Determine the [x, y] coordinate at the center of the cell enclosing the given text.  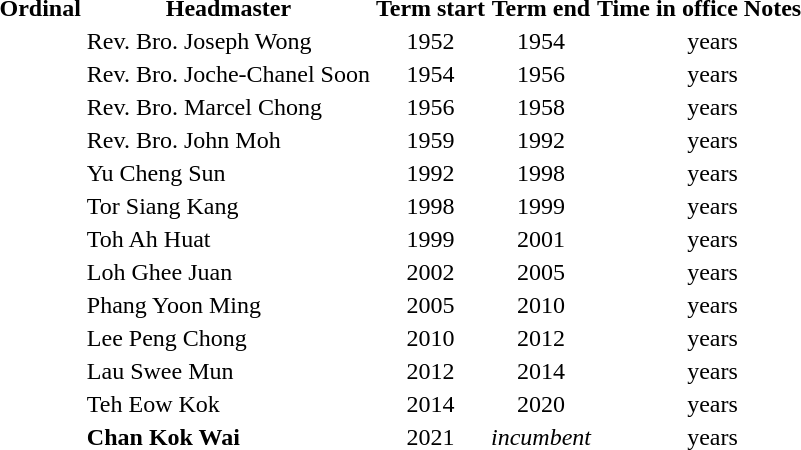
Rev. Bro. John Moh [228, 140]
Rev. Bro. Joche-Chanel Soon [228, 74]
2001 [542, 239]
Phang Yoon Ming [228, 305]
Lau Swee Mun [228, 371]
Loh Ghee Juan [228, 272]
2002 [430, 272]
1958 [542, 107]
2020 [542, 404]
Toh Ah Huat [228, 239]
Tor Siang Kang [228, 206]
Lee Peng Chong [228, 338]
Yu Cheng Sun [228, 173]
Rev. Bro. Marcel Chong [228, 107]
Teh Eow Kok [228, 404]
Rev. Bro. Joseph Wong [228, 41]
1959 [430, 140]
1952 [430, 41]
